Find where the given text appears and provide that cell's center as (X, Y) coordinate. 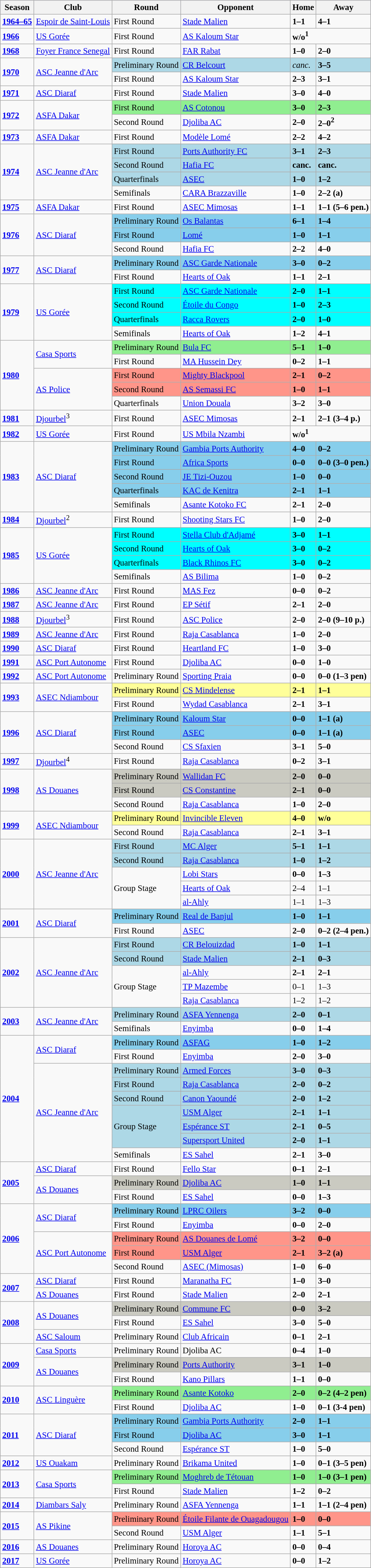
2014 (17, 1505)
2009 (17, 1364)
1992 (17, 676)
Black Rhinos FC (235, 563)
Opponent (235, 7)
Africa Sports (235, 463)
Lobi Stars (235, 874)
0–0 (1–3 pen) (343, 676)
1964–65 (17, 22)
1996 (17, 732)
ASC Police (235, 619)
0–1 (3–5 pen) (343, 1463)
EP Sétif (235, 605)
1–1 (5–6 pen.) (343, 207)
Asante Kotoko FC (235, 505)
2004 (17, 1098)
Invincible Eleven (235, 818)
2016 (17, 1547)
Bula FC (235, 347)
1982 (17, 434)
2003 (17, 1021)
1980 (17, 375)
1983 (17, 477)
1993 (17, 697)
4–2 (343, 137)
1–0 (3–1 pen) (343, 1477)
1998 (17, 790)
ASC Saloum (73, 1337)
CR Belouizdad (235, 944)
0–2 (4–2 pen) (343, 1393)
1989 (17, 635)
2015 (17, 1526)
1979 (17, 312)
1991 (17, 662)
2005 (17, 1183)
Kano Pillars (235, 1379)
TP Mazembe (235, 986)
AS Semassi FC (235, 389)
0–5 (343, 1127)
2002 (17, 972)
KAC de Kenitra (235, 491)
1997 (17, 761)
1973 (17, 137)
Djourbel4 (73, 761)
MA Hussein Dey (235, 361)
AS Bilima (235, 577)
1977 (17, 270)
w/o (343, 818)
0–0 (3–0 pen.) (343, 463)
Shooting Stars FC (235, 520)
Mighty Blackpool (235, 375)
Asante Kotoko (235, 1393)
Supersport United (235, 1141)
1984 (17, 520)
Moghreb de Tétouan (235, 1477)
Ports Authority (235, 1365)
Wydad Casablanca (235, 705)
1966 (17, 36)
2–02 (343, 122)
US Ouakam (73, 1463)
2–1 (3–4 p.) (343, 418)
Real de Banjul (235, 916)
Étoile Filante de Ouagadougou (235, 1519)
Maranatha FC (235, 1281)
2017 (17, 1561)
1988 (17, 619)
1972 (17, 115)
1975 (17, 207)
2010 (17, 1399)
Union Douala (235, 403)
CS Constantine (235, 790)
0–1 (3-4 pen) (343, 1407)
AS Cotonou (235, 107)
JE Tizi-Ouzou (235, 477)
Club (73, 7)
2–2 (a) (343, 193)
6–1 (303, 221)
FAR Rabat (235, 51)
Fello Star (235, 1169)
2006 (17, 1239)
Diambars Saly (73, 1505)
Étoile du Congo (235, 305)
1976 (17, 235)
CARA Brazzaville (235, 193)
Round (146, 7)
Sporting Praia (235, 676)
ASC Linguère (73, 1399)
3–2 (a) (343, 1253)
Canon Yaoundé (235, 1099)
Armed Forces (235, 1071)
CS Sfaxien (235, 746)
Kaloum Star (235, 718)
Os Balantas (235, 221)
Racca Rovers (235, 319)
3–5 (343, 65)
Home (303, 7)
1986 (17, 591)
2008 (17, 1323)
ASEC (Mimosas) (235, 1267)
ASFAG (235, 1042)
1970 (17, 72)
AS Police (73, 389)
Foyer France Senegal (73, 51)
1985 (17, 555)
2012 (17, 1463)
Heartland FC (235, 648)
1–1 (2–4 pen) (343, 1505)
Wallidan FC (235, 776)
CR Belcourt (235, 65)
6–0 (343, 1267)
MC Alger (235, 846)
Espoir de Saint-Louis (73, 22)
0–2 (2–4 pen.) (343, 931)
Club Africain (235, 1337)
AS Douanes de Lomé (235, 1239)
Lomé (235, 235)
Brikama United (235, 1463)
Stella Club d'Adjamé (235, 535)
2–4 (303, 888)
US Mbila Nzambi (235, 434)
2007 (17, 1288)
2013 (17, 1484)
1968 (17, 51)
AS Pikine (73, 1526)
2–0 (9–10 p.) (343, 619)
1999 (17, 825)
MAS Fez (235, 591)
1990 (17, 648)
Commune FC (235, 1309)
LPRC Oilers (235, 1211)
Modèle Lomé (235, 137)
Ports Authority FC (235, 151)
2001 (17, 923)
Away (343, 7)
1974 (17, 172)
2011 (17, 1435)
1981 (17, 418)
2000 (17, 874)
Season (17, 7)
1971 (17, 93)
Djourbel2 (73, 520)
CS Mindelense (235, 690)
1987 (17, 605)
